Locate the cell with the specified text and output its (x, y) center coordinate. 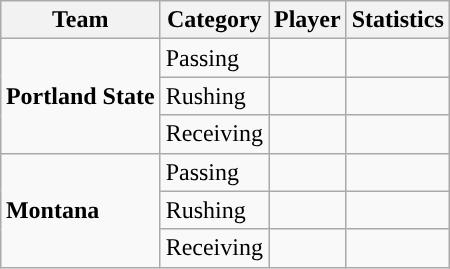
Team (80, 20)
Player (307, 20)
Category (214, 20)
Statistics (398, 20)
Portland State (80, 96)
Montana (80, 210)
